From the cell containing the given text, extract its center point as (X, Y) coordinate. 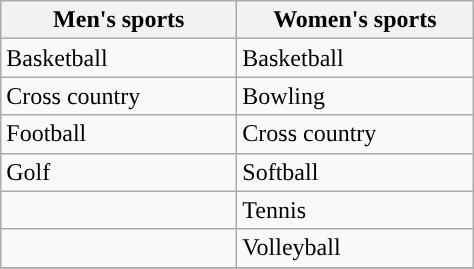
Golf (119, 172)
Football (119, 134)
Men's sports (119, 20)
Bowling (355, 96)
Women's sports (355, 20)
Softball (355, 172)
Tennis (355, 210)
Volleyball (355, 248)
